For the text-containing cell, return its midpoint in [X, Y] coordinate format. 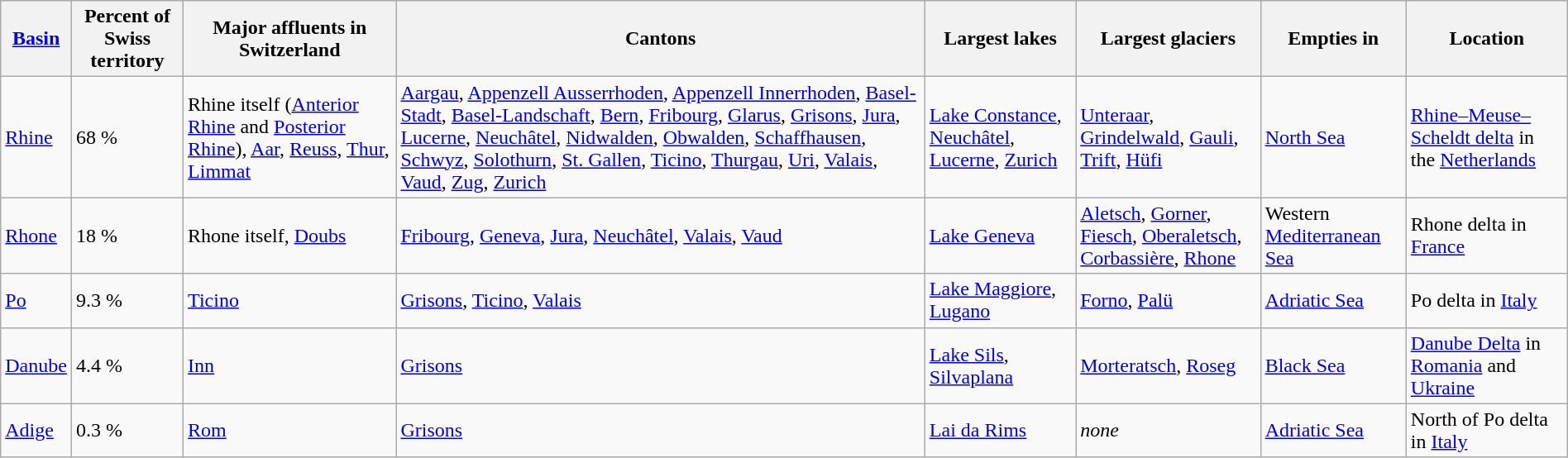
none [1168, 430]
Danube Delta in Romania and Ukraine [1487, 365]
Po [36, 301]
68 % [127, 137]
Lake Constance, Neuchâtel, Lucerne, Zurich [1000, 137]
Fribourg, Geneva, Jura, Neuchâtel, Valais, Vaud [660, 236]
Lai da Rims [1000, 430]
Lake Geneva [1000, 236]
Empties in [1333, 39]
Percent of Swiss territory [127, 39]
18 % [127, 236]
0.3 % [127, 430]
Basin [36, 39]
9.3 % [127, 301]
Inn [289, 365]
Rom [289, 430]
Largest glaciers [1168, 39]
Ticino [289, 301]
Unteraar, Grindelwald, Gauli, Trift, Hüfi [1168, 137]
Black Sea [1333, 365]
Rhone delta in France [1487, 236]
Rhine itself (Anterior Rhine and Posterior Rhine), Aar, Reuss, Thur, Limmat [289, 137]
Grisons, Ticino, Valais [660, 301]
Po delta in Italy [1487, 301]
Location [1487, 39]
North Sea [1333, 137]
North of Po delta in Italy [1487, 430]
Forno, Palü [1168, 301]
Danube [36, 365]
4.4 % [127, 365]
Adige [36, 430]
Rhone [36, 236]
Aletsch, Gorner, Fiesch, Oberaletsch, Corbassière, Rhone [1168, 236]
Rhone itself, Doubs [289, 236]
Lake Maggiore, Lugano [1000, 301]
Cantons [660, 39]
Lake Sils, Silvaplana [1000, 365]
Rhine [36, 137]
Major affluents in Switzerland [289, 39]
Western Mediterranean Sea [1333, 236]
Largest lakes [1000, 39]
Morteratsch, Roseg [1168, 365]
Rhine–Meuse–Scheldt delta in the Netherlands [1487, 137]
